For the text-containing cell, return its midpoint in [x, y] coordinate format. 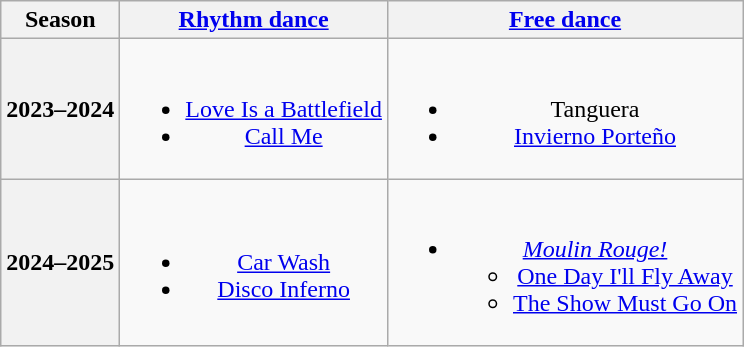
2023–2024 [60, 109]
Car Wash Disco Inferno [254, 262]
Love Is a Battlefield Call Me [254, 109]
2024–2025 [60, 262]
Rhythm dance [254, 20]
Free dance [564, 20]
Season [60, 20]
Tanguera Invierno Porteño [564, 109]
Moulin Rouge!One Day I'll Fly Away The Show Must Go On [564, 262]
